Provide the (x, y) coordinate of the cell's center where the given text is located.  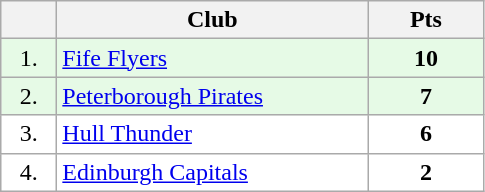
1. (29, 58)
4. (29, 172)
7 (426, 96)
Peterborough Pirates (212, 96)
Pts (426, 20)
Fife Flyers (212, 58)
Hull Thunder (212, 134)
Edinburgh Capitals (212, 172)
Club (212, 20)
2. (29, 96)
10 (426, 58)
3. (29, 134)
6 (426, 134)
2 (426, 172)
